Search for the cell housing the specified text and yield its [X, Y] center coordinate. 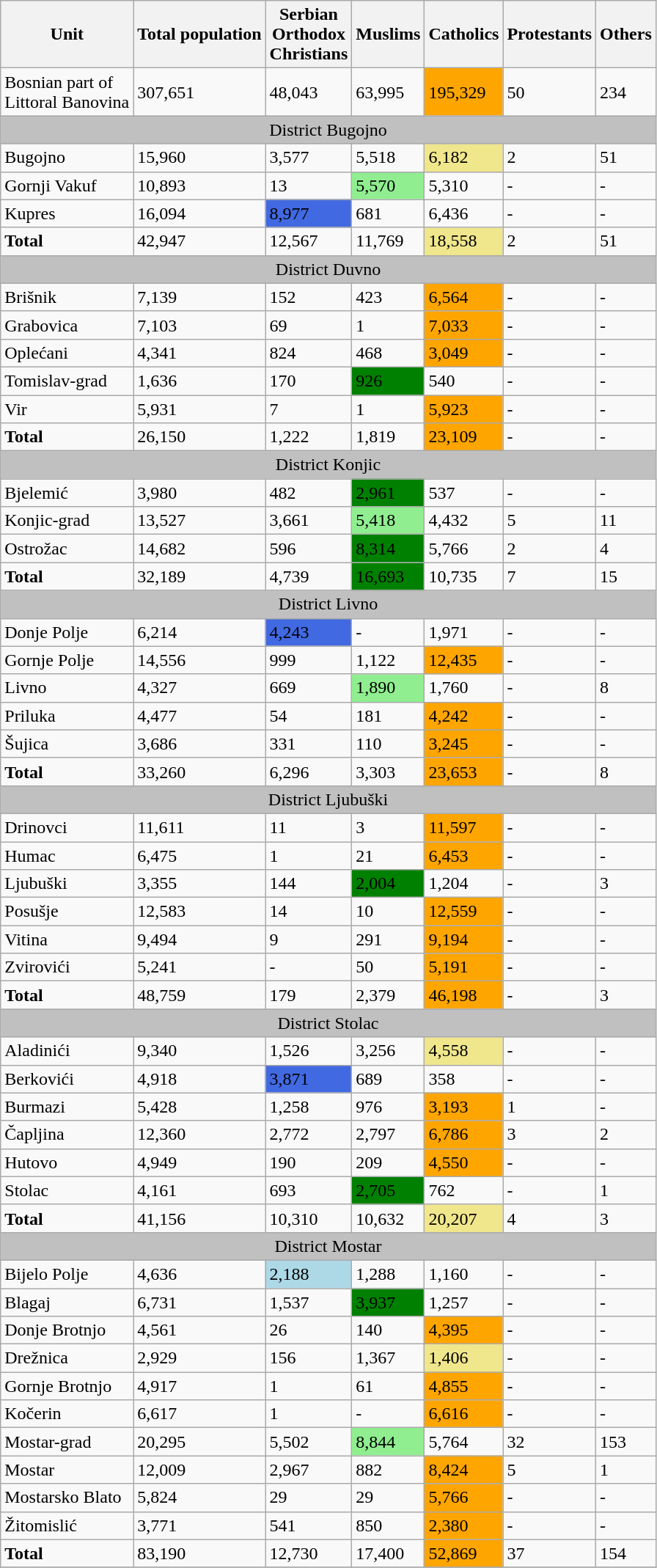
Mostar-grad [67, 1442]
1,257 [463, 1302]
Stolac [67, 1190]
2,004 [389, 884]
Bijelo Polje [67, 1274]
3,355 [199, 884]
6,453 [463, 856]
9,340 [199, 1051]
16,693 [389, 576]
5,931 [199, 409]
1,971 [463, 632]
48,043 [309, 92]
District Livno [328, 604]
6,617 [199, 1414]
5,502 [309, 1442]
1,890 [389, 688]
3,577 [309, 158]
Blagaj [67, 1302]
762 [463, 1190]
2,967 [309, 1470]
12,567 [309, 241]
358 [463, 1079]
5,764 [463, 1442]
6,436 [463, 213]
307,651 [199, 92]
14 [309, 912]
4,561 [199, 1330]
4,917 [199, 1386]
926 [389, 381]
18,558 [463, 241]
170 [309, 381]
976 [389, 1107]
8,844 [389, 1442]
1,760 [463, 688]
882 [389, 1470]
42,947 [199, 241]
20,207 [463, 1218]
Mostar [67, 1470]
154 [626, 1553]
Burmazi [67, 1107]
23,653 [463, 772]
8,424 [463, 1470]
12,435 [463, 660]
23,109 [463, 437]
3,771 [199, 1525]
Protestants [550, 34]
669 [309, 688]
541 [309, 1525]
Kočerin [67, 1414]
2,961 [389, 493]
Drežnica [67, 1358]
5,518 [389, 158]
4,558 [463, 1051]
3,303 [389, 772]
3,980 [199, 493]
33,260 [199, 772]
6,616 [463, 1414]
3,937 [389, 1302]
179 [309, 995]
District Bugojno [328, 130]
3,049 [463, 353]
423 [389, 297]
61 [389, 1386]
5,191 [463, 967]
Posušje [67, 912]
Čapljina [67, 1135]
Bugojno [67, 158]
13 [309, 186]
4,395 [463, 1330]
21 [389, 856]
681 [389, 213]
3,193 [463, 1107]
1,537 [309, 1302]
3,686 [199, 744]
190 [309, 1162]
District Ljubuški [328, 799]
2,379 [389, 995]
Grabovica [67, 325]
153 [626, 1442]
4,477 [199, 716]
12,009 [199, 1470]
69 [309, 325]
Donje Polje [67, 632]
6,296 [309, 772]
291 [389, 939]
999 [309, 660]
Berkovići [67, 1079]
1,288 [389, 1274]
234 [626, 92]
32 [550, 1442]
824 [309, 353]
10,310 [309, 1218]
110 [389, 744]
1,636 [199, 381]
140 [389, 1330]
63,995 [389, 92]
11,611 [199, 827]
District Konjic [328, 465]
83,190 [199, 1553]
Ostrožac [67, 549]
1,222 [309, 437]
9 [309, 939]
6,786 [463, 1135]
16,094 [199, 213]
3,256 [389, 1051]
Serbian Orthodox Christians [309, 34]
District Mostar [328, 1246]
Donje Brotnjo [67, 1330]
4,242 [463, 716]
Tomislav-grad [67, 381]
5,570 [389, 186]
5,310 [463, 186]
Gornje Polje [67, 660]
540 [463, 381]
12,360 [199, 1135]
8,977 [309, 213]
181 [389, 716]
7,033 [463, 325]
20,295 [199, 1442]
54 [309, 716]
52,869 [463, 1553]
Gornje Brotnjo [67, 1386]
7,103 [199, 325]
Bjelemić [67, 493]
596 [309, 549]
10 [389, 912]
5,923 [463, 409]
4,341 [199, 353]
4,327 [199, 688]
5,824 [199, 1498]
2,380 [463, 1525]
Ljubuški [67, 884]
1,122 [389, 660]
4,161 [199, 1190]
Vitina [67, 939]
5,428 [199, 1107]
2,929 [199, 1358]
15,960 [199, 158]
1,406 [463, 1358]
12,559 [463, 912]
11,597 [463, 827]
3,661 [309, 521]
6,182 [463, 158]
Vir [67, 409]
Priluka [67, 716]
1,258 [309, 1107]
152 [309, 297]
Catholics [463, 34]
14,556 [199, 660]
3,245 [463, 744]
482 [309, 493]
Bosnian part of Littoral Banovina [67, 92]
8,314 [389, 549]
6,475 [199, 856]
4,636 [199, 1274]
4,918 [199, 1079]
Žitomislić [67, 1525]
Oplećani [67, 353]
6,214 [199, 632]
5,241 [199, 967]
Gornji Vakuf [67, 186]
1,526 [309, 1051]
Drinovci [67, 827]
537 [463, 493]
37 [550, 1553]
2,797 [389, 1135]
144 [309, 884]
District Stolac [328, 1023]
26 [309, 1330]
689 [389, 1079]
26,150 [199, 437]
1,204 [463, 884]
12,583 [199, 912]
2,705 [389, 1190]
Kupres [67, 213]
693 [309, 1190]
4,739 [309, 576]
Livno [67, 688]
48,759 [199, 995]
Mostarsko Blato [67, 1498]
10,893 [199, 186]
Aladinići [67, 1051]
Humac [67, 856]
6,731 [199, 1302]
Muslims [389, 34]
9,494 [199, 939]
Konjic-grad [67, 521]
1,367 [389, 1358]
District Duvno [328, 269]
17,400 [389, 1553]
Hutovo [67, 1162]
209 [389, 1162]
156 [309, 1358]
32,189 [199, 576]
2,188 [309, 1274]
41,156 [199, 1218]
1,819 [389, 437]
195,329 [463, 92]
5,418 [389, 521]
4,949 [199, 1162]
4,550 [463, 1162]
Total population [199, 34]
15 [626, 576]
13,527 [199, 521]
2,772 [309, 1135]
4,243 [309, 632]
1,160 [463, 1274]
7,139 [199, 297]
9,194 [463, 939]
850 [389, 1525]
Unit [67, 34]
46,198 [463, 995]
11,769 [389, 241]
10,632 [389, 1218]
Brišnik [67, 297]
4,432 [463, 521]
468 [389, 353]
3,871 [309, 1079]
331 [309, 744]
14,682 [199, 549]
Others [626, 34]
10,735 [463, 576]
Zvirovići [67, 967]
4,855 [463, 1386]
6,564 [463, 297]
Šujica [67, 744]
12,730 [309, 1553]
